Provide the (X, Y) coordinate of the cell's center where the given text is located.  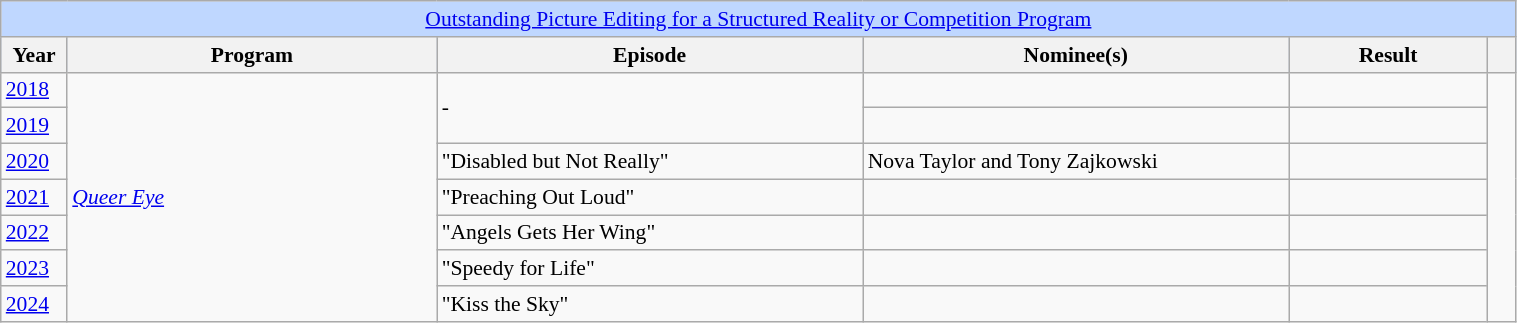
Nominee(s) (1076, 55)
Queer Eye (252, 196)
"Kiss the Sky" (650, 304)
Result (1388, 55)
2023 (34, 269)
"Angels Gets Her Wing" (650, 233)
Outstanding Picture Editing for a Structured Reality or Competition Program (758, 19)
Year (34, 55)
Program (252, 55)
2024 (34, 304)
2018 (34, 90)
"Speedy for Life" (650, 269)
2020 (34, 162)
Nova Taylor and Tony Zajkowski (1076, 162)
"Preaching Out Loud" (650, 197)
2021 (34, 197)
Episode (650, 55)
2019 (34, 126)
- (650, 108)
"Disabled but Not Really" (650, 162)
2022 (34, 233)
